Extract the (X, Y) coordinate from the center of the cell holding the provided text.  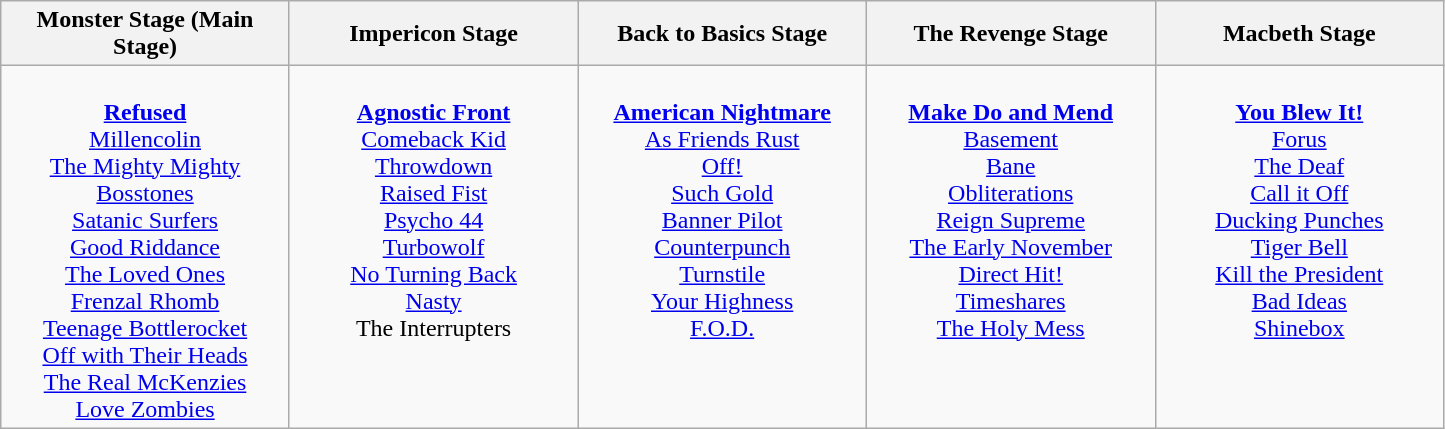
Monster Stage (Main Stage) (146, 34)
Agnostic Front Comeback Kid Throwdown Raised Fist Psycho 44 Turbowolf No Turning Back Nasty The Interrupters (434, 247)
Impericon Stage (434, 34)
Macbeth Stage (1300, 34)
Make Do and Mend Basement Bane Obliterations Reign Supreme The Early November Direct Hit! Timeshares The Holy Mess (1010, 247)
The Revenge Stage (1010, 34)
Back to Basics Stage (722, 34)
American Nightmare As Friends Rust Off! Such Gold Banner Pilot Counterpunch Turnstile Your Highness F.O.D. (722, 247)
You Blew It! Forus The Deaf Call it Off Ducking Punches Tiger Bell Kill the President Bad Ideas Shinebox (1300, 247)
